Provide the (x, y) coordinate of the cell's center where the given text is located.  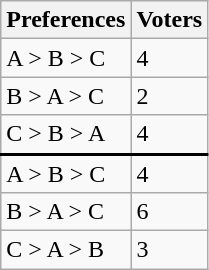
6 (170, 212)
3 (170, 250)
2 (170, 96)
Preferences (66, 20)
C > A > B (66, 250)
Voters (170, 20)
C > B > A (66, 134)
